Find where the given text appears and provide that cell's center as [x, y] coordinate. 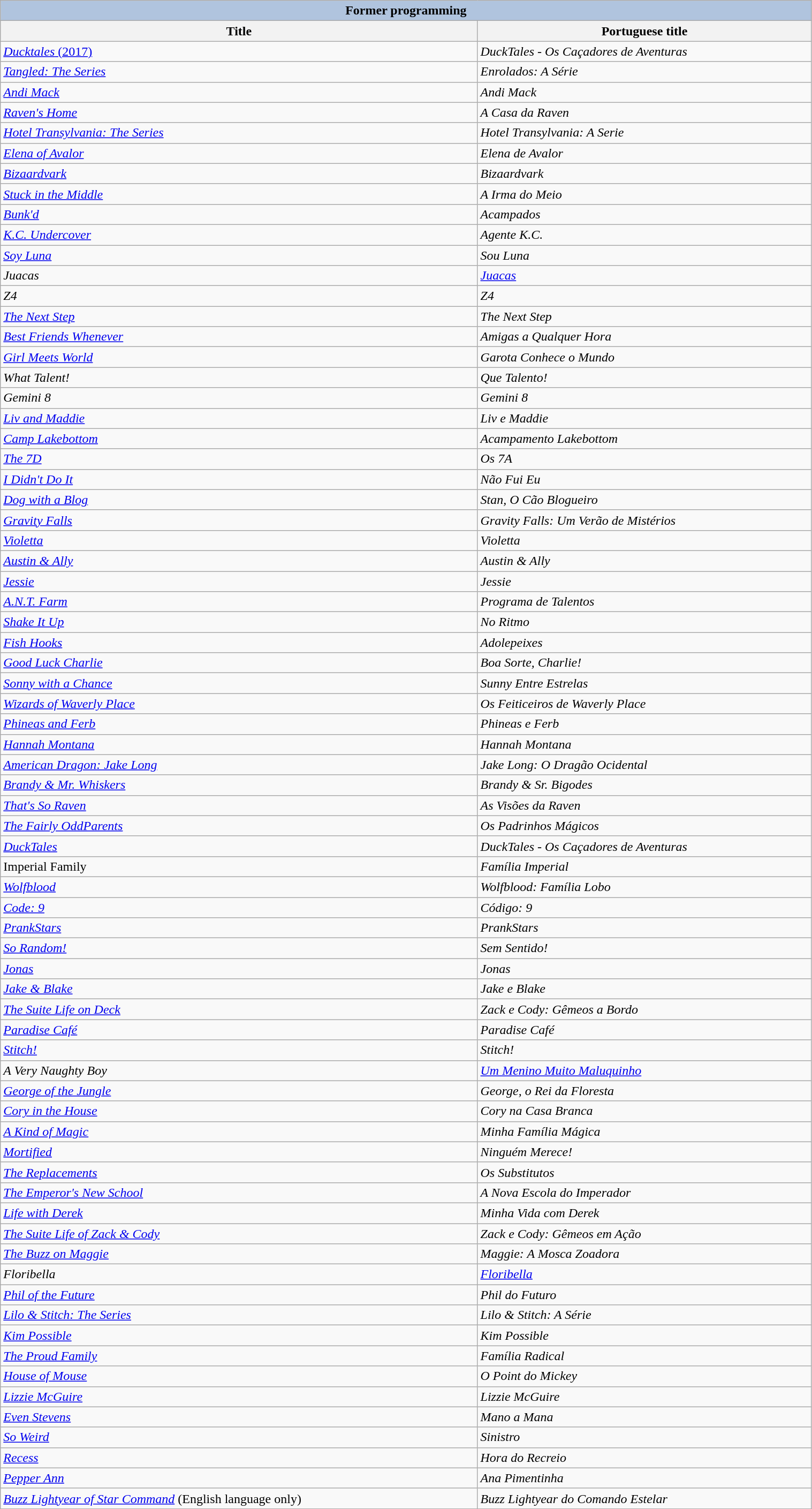
Minha Vida com Derek [644, 1213]
Zack e Cody: Gêmeos a Bordo [644, 1009]
Maggie: A Mosca Zoadora [644, 1254]
Sunny Entre Estrelas [644, 683]
Title [239, 31]
The Proud Family [239, 1356]
Code: 9 [239, 908]
Acampamento Lakebottom [644, 439]
The Replacements [239, 1172]
Wizards of Waverly Place [239, 704]
Boa Sorte, Charlie! [644, 663]
The Buzz on Maggie [239, 1254]
Pepper Ann [239, 1478]
Phil do Futuro [644, 1295]
Brandy & Sr. Bigodes [644, 785]
Elena de Avalor [644, 153]
Os Substitutos [644, 1172]
Que Talento! [644, 378]
Hora do Recreio [644, 1458]
Hotel Transylvania: A Serie [644, 133]
Buzz Lightyear of Star Command (English language only) [239, 1498]
Good Luck Charlie [239, 663]
Não Fui Eu [644, 479]
Liv e Maddie [644, 418]
Shake It Up [239, 622]
I Didn't Do It [239, 479]
As Visões da Raven [644, 805]
American Dragon: Jake Long [239, 765]
A Very Naughty Boy [239, 1070]
Tangled: The Series [239, 72]
Sinistro [644, 1437]
Even Stevens [239, 1417]
Os Feiticeiros de Waverly Place [644, 704]
Bunk'd [239, 214]
Girl Meets World [239, 357]
Phineas and Ferb [239, 724]
Família Imperial [644, 866]
Sou Luna [644, 255]
Família Radical [644, 1356]
Hotel Transylvania: The Series [239, 133]
Ana Pimentinha [644, 1478]
Cory na Casa Branca [644, 1111]
DuckTales [239, 846]
Wolfblood [239, 887]
Lilo & Stitch: A Série [644, 1315]
Mano a Mana [644, 1417]
Buzz Lightyear do Comando Estelar [644, 1498]
So Weird [239, 1437]
No Ritmo [644, 622]
The 7D [239, 459]
Stan, O Cão Blogueiro [644, 500]
Os Padrinhos Mágicos [644, 826]
Portuguese title [644, 31]
The Suite Life on Deck [239, 1009]
Imperial Family [239, 866]
The Emperor's New School [239, 1193]
Life with Derek [239, 1213]
Sonny with a Chance [239, 683]
Zack e Cody: Gêmeos em Ação [644, 1233]
What Talent! [239, 378]
Stuck in the Middle [239, 194]
That's So Raven [239, 805]
Ducktales (2017) [239, 51]
So Random! [239, 948]
Programa de Talentos [644, 602]
A Kind of Magic [239, 1131]
K.C. Undercover [239, 235]
Garota Conhece o Mundo [644, 357]
Os 7A [644, 459]
Phil of the Future [239, 1295]
Liv and Maddie [239, 418]
Fish Hooks [239, 643]
A.N.T. Farm [239, 602]
Minha Família Mágica [644, 1131]
Wolfblood: Família Lobo [644, 887]
Gravity Falls: Um Verão de Mistérios [644, 520]
Um Menino Muito Maluquinho [644, 1070]
Jake & Blake [239, 989]
Gravity Falls [239, 520]
Jake e Blake [644, 989]
Mortified [239, 1152]
Elena of Avalor [239, 153]
Recess [239, 1458]
Brandy & Mr. Whiskers [239, 785]
House of Mouse [239, 1376]
George, o Rei da Floresta [644, 1091]
Ninguém Merece! [644, 1152]
Former programming [406, 11]
Cory in the House [239, 1111]
A Irma do Meio [644, 194]
Adolepeixes [644, 643]
Dog with a Blog [239, 500]
Phineas e Ferb [644, 724]
Amigas a Qualquer Hora [644, 337]
Lilo & Stitch: The Series [239, 1315]
Best Friends Whenever [239, 337]
Enrolados: A Série [644, 72]
Soy Luna [239, 255]
Acampados [644, 214]
A Nova Escola do Imperador [644, 1193]
The Suite Life of Zack & Cody [239, 1233]
The Fairly OddParents [239, 826]
A Casa da Raven [644, 112]
Sem Sentido! [644, 948]
Agente K.C. [644, 235]
O Point do Mickey [644, 1376]
George of the Jungle [239, 1091]
Jake Long: O Dragão Ocidental [644, 765]
Camp Lakebottom [239, 439]
Código: 9 [644, 908]
Raven's Home [239, 112]
